Determine the (X, Y) coordinate at the center of the cell enclosing the given text.  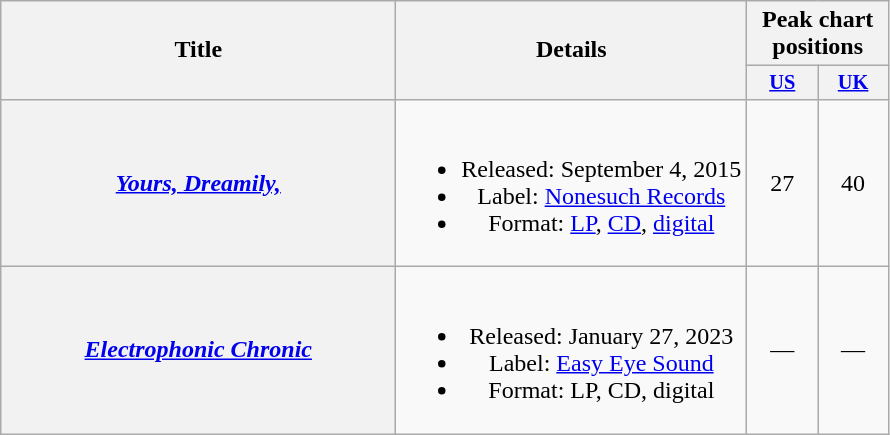
Title (198, 50)
Released: September 4, 2015Label: Nonesuch RecordsFormat: LP, CD, digital (572, 182)
40 (854, 182)
Electrophonic Chronic (198, 350)
Peak chart positions (818, 34)
Yours, Dreamily, (198, 182)
Details (572, 50)
US (782, 83)
Released: January 27, 2023Label: Easy Eye SoundFormat: LP, CD, digital (572, 350)
UK (854, 83)
27 (782, 182)
